Capture the cell that displays the provided text and extract its [x, y] central coordinate. 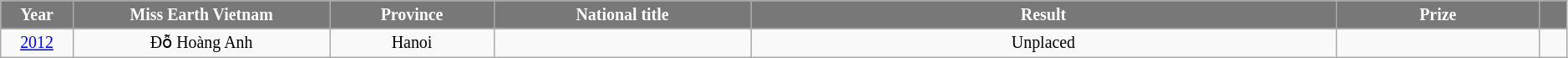
Prize [1438, 15]
Unplaced [1043, 42]
Year [37, 15]
Province [412, 15]
Hanoi [412, 42]
National title [622, 15]
Miss Earth Vietnam [201, 15]
2012 [37, 42]
Result [1043, 15]
Đỗ Hoàng Anh [201, 42]
